Pinpoint the cell where the given text exists, returning its [X, Y] midpoint coordinate. 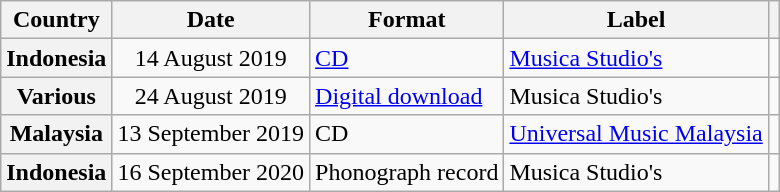
Date [211, 20]
13 September 2019 [211, 134]
Universal Music Malaysia [636, 134]
Phonograph record [407, 172]
Format [407, 20]
Label [636, 20]
24 August 2019 [211, 96]
16 September 2020 [211, 172]
14 August 2019 [211, 58]
Various [56, 96]
Digital download [407, 96]
Country [56, 20]
Malaysia [56, 134]
